Detect which cell encompasses the target text, then output its [x, y] center coordinate. 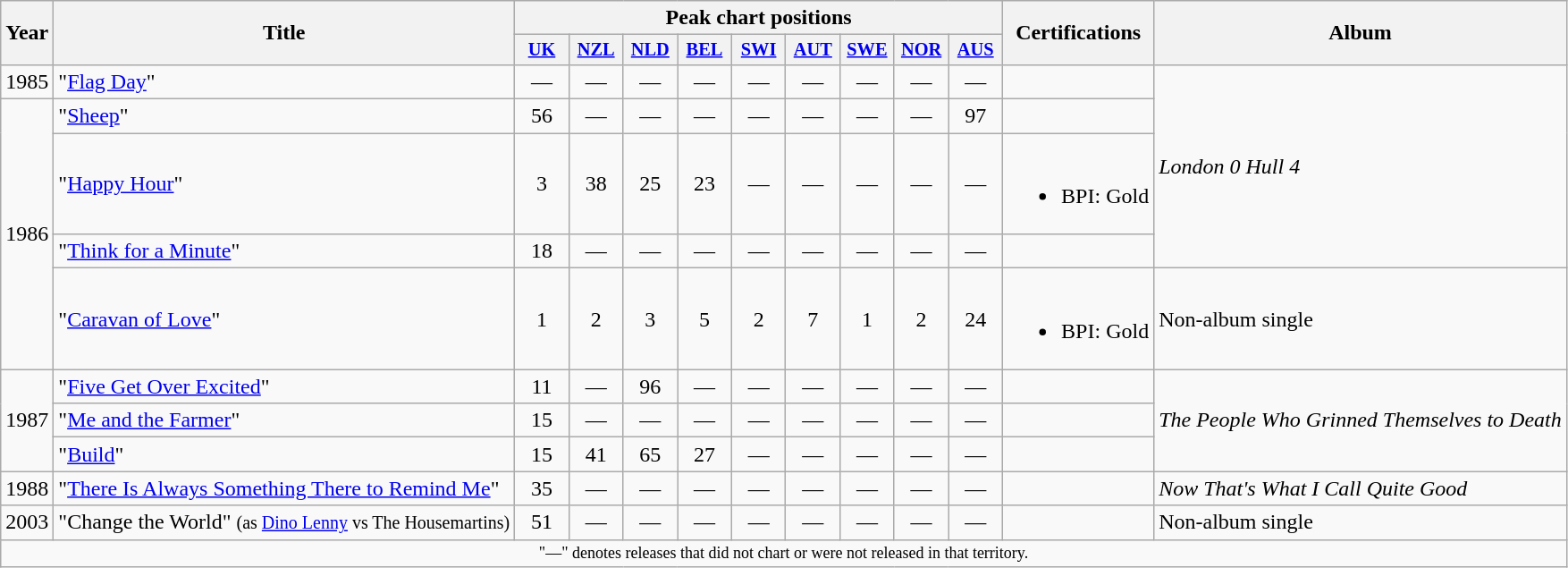
Year [27, 33]
"There Is Always Something There to Remind Me" [284, 488]
SWI [758, 50]
"Flag Day" [284, 81]
NLD [651, 50]
BEL [704, 50]
1987 [27, 420]
Peak chart positions [759, 18]
11 [542, 386]
Certifications [1078, 33]
AUT [814, 50]
1986 [27, 234]
65 [651, 454]
"Caravan of Love" [284, 318]
23 [704, 184]
25 [651, 184]
27 [704, 454]
"Build" [284, 454]
2003 [27, 522]
Title [284, 33]
56 [542, 116]
"Change the World" (as Dino Lenny vs The Housemartins) [284, 522]
97 [976, 116]
"—" denotes releases that did not chart or were not released in that territory. [784, 553]
"Five Get Over Excited" [284, 386]
UK [542, 50]
5 [704, 318]
SWE [867, 50]
1985 [27, 81]
1988 [27, 488]
Now That's What I Call Quite Good [1361, 488]
"Me and the Farmer" [284, 420]
AUS [976, 50]
24 [976, 318]
"Happy Hour" [284, 184]
18 [542, 251]
96 [651, 386]
"Sheep" [284, 116]
35 [542, 488]
38 [595, 184]
7 [814, 318]
London 0 Hull 4 [1361, 166]
The People Who Grinned Themselves to Death [1361, 420]
"Think for a Minute" [284, 251]
NOR [921, 50]
41 [595, 454]
Album [1361, 33]
51 [542, 522]
NZL [595, 50]
